Capture the cell that displays the provided text and extract its [X, Y] central coordinate. 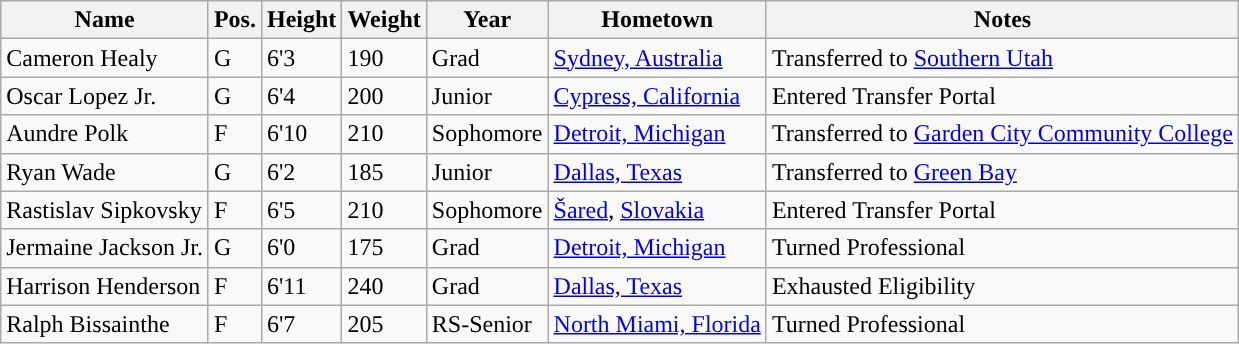
240 [384, 286]
205 [384, 324]
Weight [384, 20]
6'10 [301, 134]
185 [384, 172]
190 [384, 58]
6'5 [301, 210]
Notes [1002, 20]
6'3 [301, 58]
Oscar Lopez Jr. [105, 96]
Name [105, 20]
6'2 [301, 172]
Transferred to Green Bay [1002, 172]
Transferred to Southern Utah [1002, 58]
Cypress, California [657, 96]
6'11 [301, 286]
Pos. [234, 20]
Ryan Wade [105, 172]
Šared, Slovakia [657, 210]
200 [384, 96]
Jermaine Jackson Jr. [105, 248]
Hometown [657, 20]
175 [384, 248]
Harrison Henderson [105, 286]
RS-Senior [487, 324]
Ralph Bissainthe [105, 324]
Height [301, 20]
Transferred to Garden City Community College [1002, 134]
6'7 [301, 324]
Rastislav Sipkovsky [105, 210]
North Miami, Florida [657, 324]
Sydney, Australia [657, 58]
6'0 [301, 248]
Cameron Healy [105, 58]
Year [487, 20]
6'4 [301, 96]
Exhausted Eligibility [1002, 286]
Aundre Polk [105, 134]
